Scan for the cell matching the given text and deliver its (X, Y) coordinate at center. 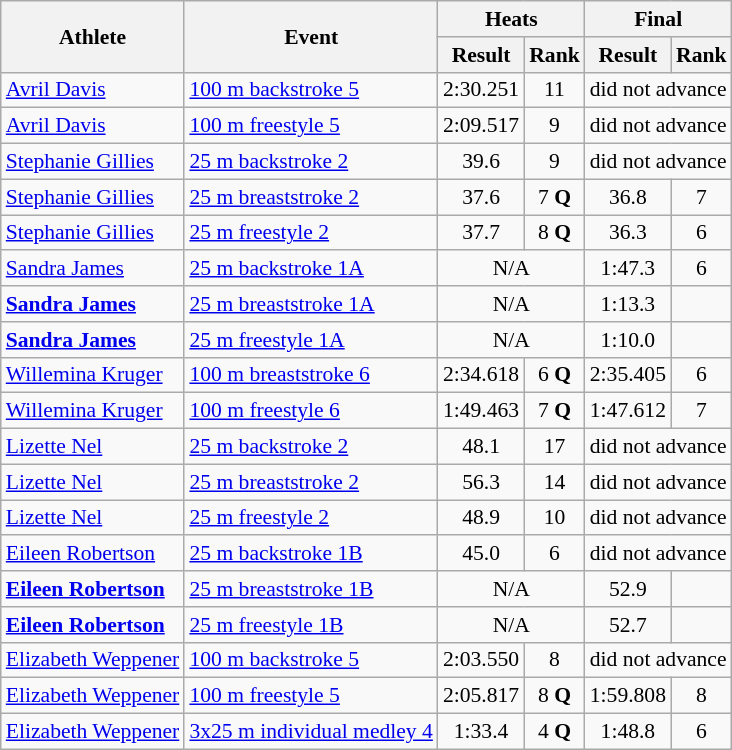
48.1 (481, 447)
Heats (512, 19)
25 m backstroke 1A (311, 269)
1:13.3 (628, 304)
11 (554, 90)
17 (554, 447)
3x25 m individual medley 4 (311, 732)
52.9 (628, 589)
Final (658, 19)
10 (554, 518)
1:33.4 (481, 732)
45.0 (481, 554)
52.7 (628, 625)
37.6 (481, 197)
2:34.618 (481, 375)
2:05.817 (481, 696)
25 m freestyle 1B (311, 625)
2:09.517 (481, 126)
36.3 (628, 233)
25 m freestyle 1A (311, 340)
1:47.3 (628, 269)
6 Q (554, 375)
Event (311, 36)
2:03.550 (481, 660)
100 m freestyle 6 (311, 411)
39.6 (481, 162)
48.9 (481, 518)
1:10.0 (628, 340)
2:30.251 (481, 90)
56.3 (481, 482)
1:49.463 (481, 411)
100 m breaststroke 6 (311, 375)
25 m backstroke 1B (311, 554)
25 m breaststroke 1B (311, 589)
Athlete (93, 36)
1:59.808 (628, 696)
4 Q (554, 732)
2:35.405 (628, 375)
1:47.612 (628, 411)
37.7 (481, 233)
36.8 (628, 197)
25 m breaststroke 1A (311, 304)
1:48.8 (628, 732)
14 (554, 482)
